Find where the given text appears and provide that cell's center as (X, Y) coordinate. 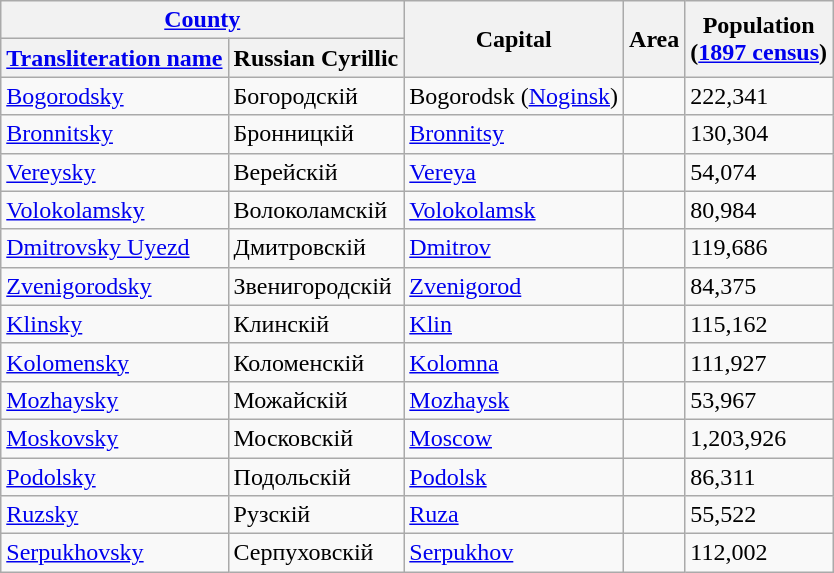
1,203,926 (759, 438)
Moscow (514, 438)
Area (654, 39)
Serpukhovsky (114, 553)
Mozhaysky (114, 400)
Bronnitsy (514, 134)
Moskovsky (114, 438)
84,375 (759, 286)
Mozhaysk (514, 400)
119,686 (759, 248)
Серпуховскій (316, 553)
80,984 (759, 210)
Podolsky (114, 477)
Klin (514, 324)
Dmitrov (514, 248)
Volokolamsky (114, 210)
Zvenigorod (514, 286)
Ruzsky (114, 515)
Klinsky (114, 324)
Dmitrovsky Uyezd (114, 248)
Подольскій (316, 477)
Vereya (514, 172)
Kolomensky (114, 362)
112,002 (759, 553)
Волоколамскій (316, 210)
Transliteration name (114, 58)
Коломенскій (316, 362)
Capital (514, 39)
130,304 (759, 134)
Bogorodsky (114, 96)
Московскій (316, 438)
Ruza (514, 515)
Клинскій (316, 324)
53,967 (759, 400)
Верейскій (316, 172)
County (202, 20)
Kolomna (514, 362)
Бронницкій (316, 134)
55,522 (759, 515)
Богородскій (316, 96)
111,927 (759, 362)
54,074 (759, 172)
Russian Cyrillic (316, 58)
Population(1897 census) (759, 39)
Volokolamsk (514, 210)
Звенигородскій (316, 286)
86,311 (759, 477)
Podolsk (514, 477)
Рузскій (316, 515)
222,341 (759, 96)
Serpukhov (514, 553)
Можайскій (316, 400)
Bronnitsky (114, 134)
Zvenigorodsky (114, 286)
115,162 (759, 324)
Дмитровскій (316, 248)
Vereysky (114, 172)
Bogorodsk (Noginsk) (514, 96)
